Find where the given text appears and provide that cell's center as (X, Y) coordinate. 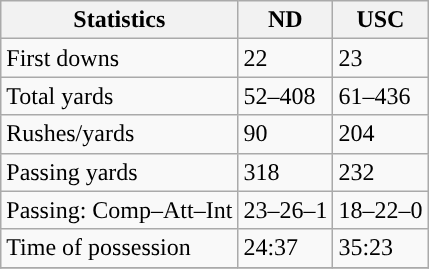
35:23 (380, 248)
318 (286, 172)
90 (286, 134)
204 (380, 134)
232 (380, 172)
24:37 (286, 248)
USC (380, 20)
Time of possession (120, 248)
ND (286, 20)
23–26–1 (286, 210)
18–22–0 (380, 210)
Statistics (120, 20)
Total yards (120, 96)
Rushes/yards (120, 134)
22 (286, 58)
61–436 (380, 96)
23 (380, 58)
52–408 (286, 96)
First downs (120, 58)
Passing yards (120, 172)
Passing: Comp–Att–Int (120, 210)
